For the text-containing cell, return its midpoint in (x, y) coordinate format. 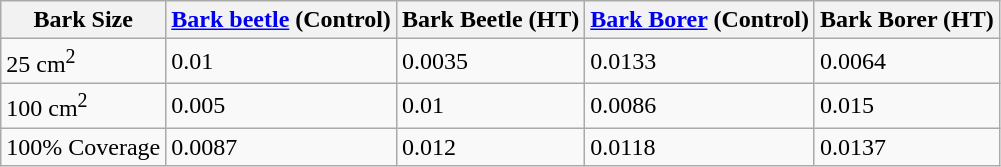
100 cm2 (84, 106)
0.012 (490, 147)
0.015 (906, 106)
100% Coverage (84, 147)
0.0064 (906, 62)
0.005 (282, 106)
0.0086 (700, 106)
0.0133 (700, 62)
Bark Size (84, 20)
Bark Beetle (HT) (490, 20)
0.0137 (906, 147)
0.0035 (490, 62)
0.0087 (282, 147)
Bark Borer (HT) (906, 20)
Bark beetle (Control) (282, 20)
0.0118 (700, 147)
Bark Borer (Control) (700, 20)
25 cm2 (84, 62)
